Return the [X, Y] coordinate for the center point of the cell that contains the specified text.  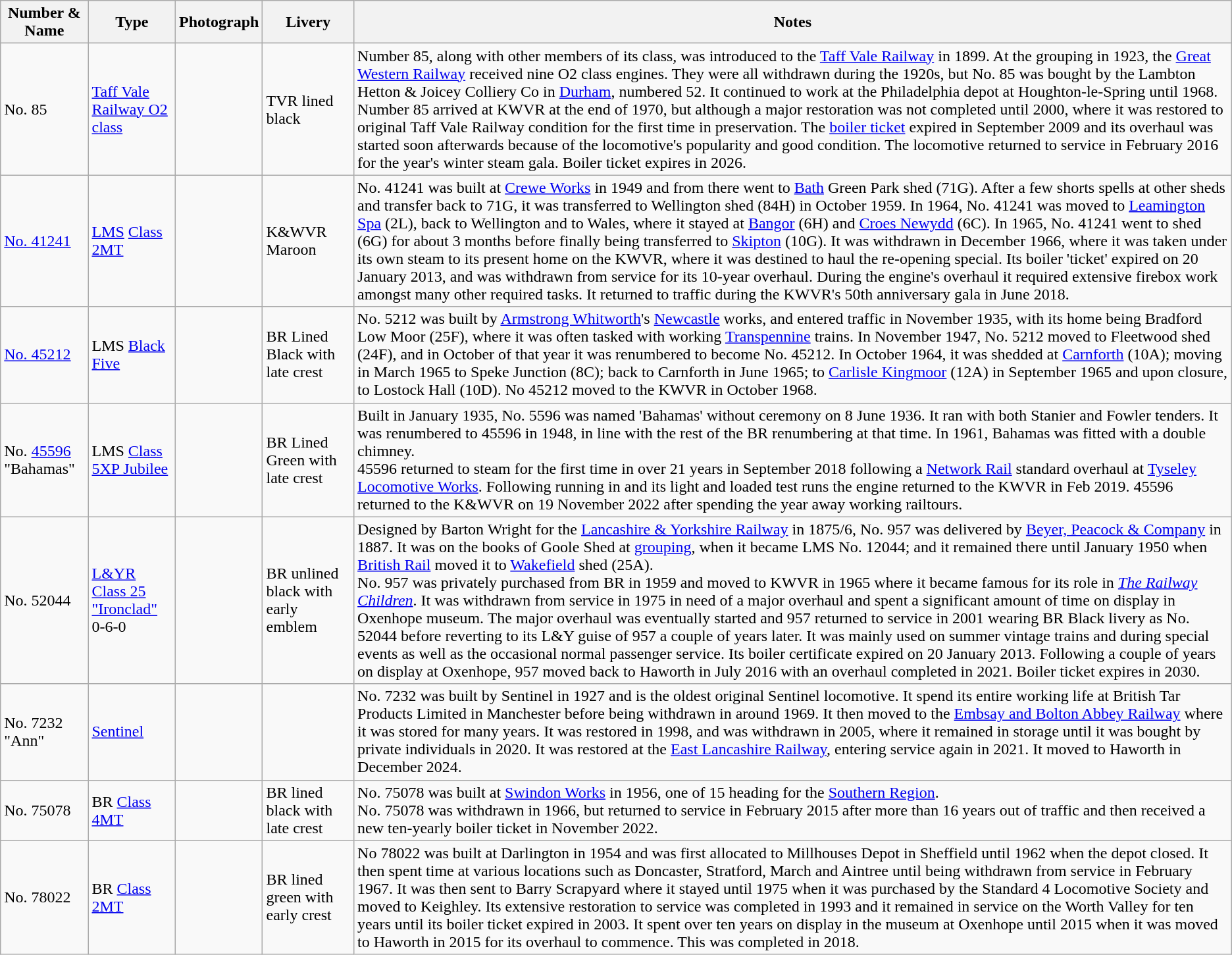
Livery [308, 22]
No. 78022 [45, 898]
BR unlined black with early emblem [308, 600]
LMS Class 5XP Jubilee [132, 459]
LMS Class 2MT [132, 241]
BR lined green with early crest [308, 898]
BR Class 2MT [132, 898]
TVR lined black [308, 109]
BR Lined Green with late crest [308, 459]
LMS Black Five [132, 355]
No. 45596 "Bahamas" [45, 459]
Taff Vale Railway O2 class [132, 109]
Notes [793, 22]
Type [132, 22]
L&YR Class 25 "Ironclad"0-6-0 [132, 600]
Number & Name [45, 22]
No. 75078 [45, 810]
BR lined black with late crest [308, 810]
Photograph [219, 22]
No. 52044 [45, 600]
No. 7232 "Ann" [45, 732]
No. 85 [45, 109]
BR Class 4MT [132, 810]
No. 41241 [45, 241]
K&WVR Maroon [308, 241]
Sentinel [132, 732]
No. 45212 [45, 355]
BR Lined Black with late crest [308, 355]
